Scan for the cell matching the given text and deliver its [X, Y] coordinate at center. 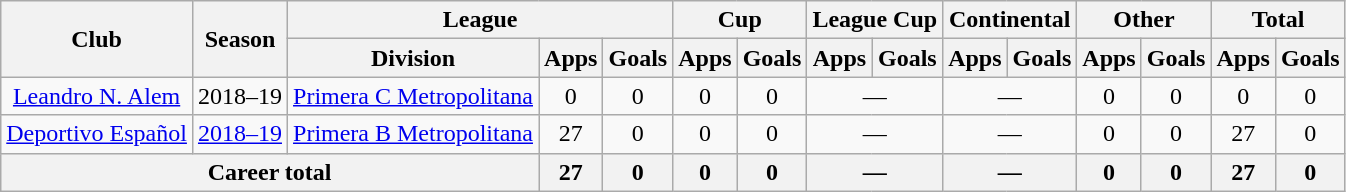
Cup [740, 20]
Primera B Metropolitana [414, 134]
Continental [1010, 20]
Season [240, 39]
Total [1278, 20]
Leandro N. Alem [97, 96]
Deportivo Español [97, 134]
Other [1144, 20]
League [480, 20]
Club [97, 39]
Division [414, 58]
Primera C Metropolitana [414, 96]
League Cup [875, 20]
Career total [270, 172]
